Find where the given text appears and provide that cell's center as (X, Y) coordinate. 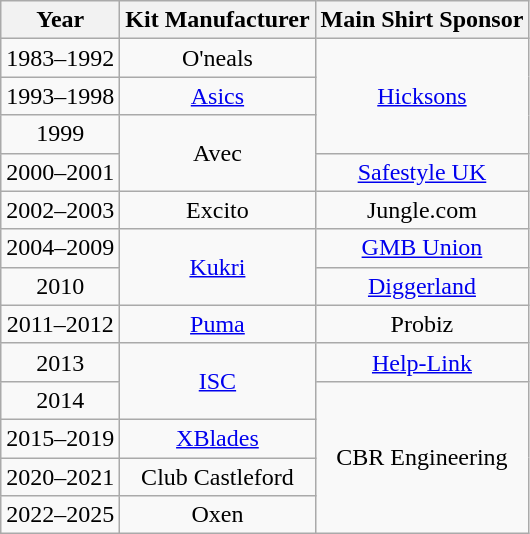
XBlades (218, 438)
2011–2012 (60, 324)
2014 (60, 400)
Excito (218, 210)
2000–2001 (60, 172)
Main Shirt Sponsor (422, 20)
2022–2025 (60, 515)
Probiz (422, 324)
2013 (60, 362)
2010 (60, 286)
Kit Manufacturer (218, 20)
Puma (218, 324)
Asics (218, 96)
2015–2019 (60, 438)
1993–1998 (60, 96)
Help-Link (422, 362)
O'neals (218, 58)
2004–2009 (60, 248)
1983–1992 (60, 58)
Oxen (218, 515)
Hicksons (422, 96)
Diggerland (422, 286)
1999 (60, 134)
Year (60, 20)
Kukri (218, 267)
CBR Engineering (422, 457)
Club Castleford (218, 477)
Jungle.com (422, 210)
Safestyle UK (422, 172)
GMB Union (422, 248)
Avec (218, 153)
2002–2003 (60, 210)
ISC (218, 381)
2020–2021 (60, 477)
